Output the (x, y) coordinate of the center of the cell containing the given text.  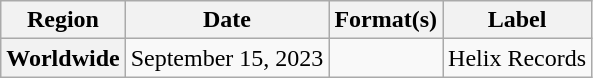
Helix Records (518, 58)
Date (227, 20)
Region (63, 20)
Format(s) (386, 20)
Label (518, 20)
September 15, 2023 (227, 58)
Worldwide (63, 58)
